Search for the cell housing the specified text and yield its (X, Y) center coordinate. 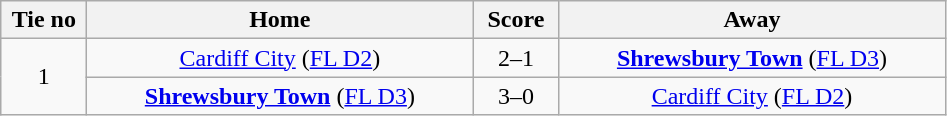
Home (280, 20)
2–1 (516, 58)
Tie no (44, 20)
Away (752, 20)
1 (44, 77)
3–0 (516, 96)
Score (516, 20)
